Locate the cell with the specified text and output its (X, Y) center coordinate. 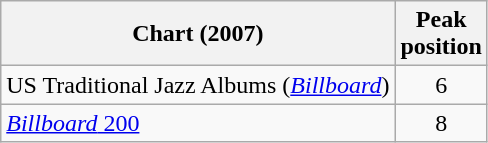
Chart (2007) (198, 34)
Peakposition (441, 34)
8 (441, 123)
Billboard 200 (198, 123)
US Traditional Jazz Albums (Billboard) (198, 85)
6 (441, 85)
